Scan for the cell matching the given text and deliver its (X, Y) coordinate at center. 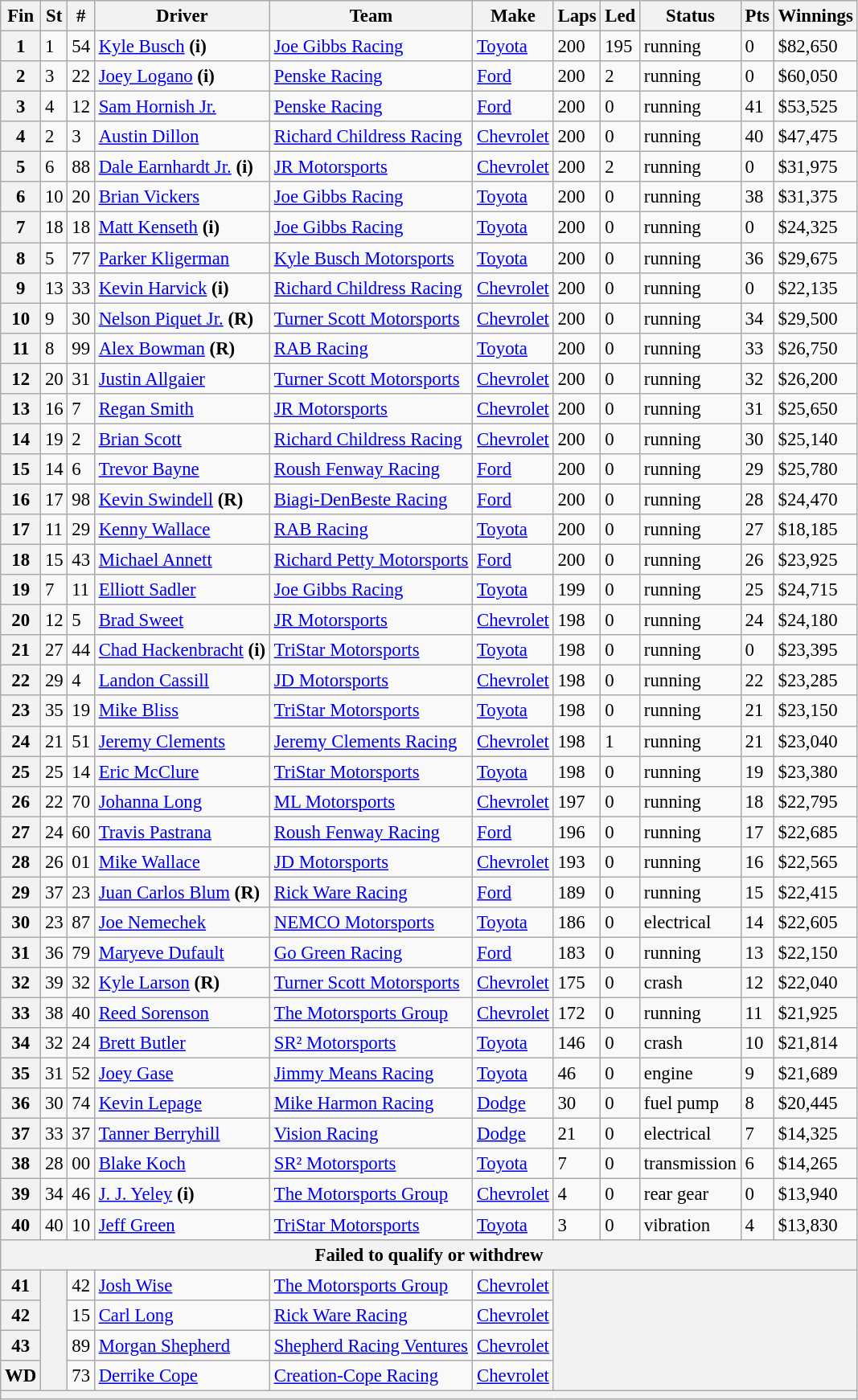
$14,325 (815, 1134)
175 (577, 983)
Trevor Bayne (182, 469)
$23,285 (815, 681)
$24,180 (815, 620)
St (55, 16)
Richard Petty Motorsports (371, 560)
Blake Koch (182, 1165)
$25,650 (815, 409)
Tanner Berryhill (182, 1134)
98 (80, 499)
Creation-Cope Racing (371, 1376)
engine (690, 1074)
Elliott Sadler (182, 590)
Shepherd Racing Ventures (371, 1345)
$22,685 (815, 832)
89 (80, 1345)
Eric McClure (182, 772)
Pts (757, 16)
$21,814 (815, 1043)
Alex Bowman (R) (182, 348)
73 (80, 1376)
Kevin Lepage (182, 1103)
Biagi-DenBeste Racing (371, 499)
Joey Logano (i) (182, 76)
52 (80, 1074)
rear gear (690, 1194)
Driver (182, 16)
Landon Cassill (182, 681)
NEMCO Motorsports (371, 923)
193 (577, 862)
00 (80, 1165)
54 (80, 47)
$13,830 (815, 1225)
$23,925 (815, 560)
146 (577, 1043)
Carl Long (182, 1315)
$25,140 (815, 439)
$53,525 (815, 107)
$26,750 (815, 348)
197 (577, 801)
$82,650 (815, 47)
195 (621, 47)
$26,200 (815, 379)
51 (80, 741)
99 (80, 348)
Michael Annett (182, 560)
fuel pump (690, 1103)
60 (80, 832)
$23,040 (815, 741)
Led (621, 16)
$13,940 (815, 1194)
vibration (690, 1225)
$22,135 (815, 288)
Brad Sweet (182, 620)
Morgan Shepherd (182, 1345)
Fin (21, 16)
Failed to qualify or withdrew (429, 1255)
Brian Scott (182, 439)
172 (577, 1013)
Travis Pastrana (182, 832)
74 (80, 1103)
Justin Allgaier (182, 379)
Kenny Wallace (182, 530)
Go Green Racing (371, 952)
Kyle Busch Motorsports (371, 258)
Kyle Busch (i) (182, 47)
Sam Hornish Jr. (182, 107)
Brett Butler (182, 1043)
$22,415 (815, 892)
Jeremy Clements (182, 741)
Joey Gase (182, 1074)
189 (577, 892)
Parker Kligerman (182, 258)
Austin Dillon (182, 137)
$21,925 (815, 1013)
Kevin Harvick (i) (182, 288)
Joe Nemechek (182, 923)
Regan Smith (182, 409)
$29,675 (815, 258)
$60,050 (815, 76)
$22,040 (815, 983)
Mike Harmon Racing (371, 1103)
183 (577, 952)
Nelson Piquet Jr. (R) (182, 318)
Matt Kenseth (i) (182, 227)
$25,780 (815, 469)
Kevin Swindell (R) (182, 499)
Kyle Larson (R) (182, 983)
$24,715 (815, 590)
$24,325 (815, 227)
Maryeve Dufault (182, 952)
44 (80, 650)
$22,605 (815, 923)
01 (80, 862)
Winnings (815, 16)
transmission (690, 1165)
87 (80, 923)
Team (371, 16)
Mike Bliss (182, 711)
Brian Vickers (182, 197)
$31,375 (815, 197)
196 (577, 832)
$18,185 (815, 530)
$22,150 (815, 952)
Jeff Green (182, 1225)
Juan Carlos Blum (R) (182, 892)
J. J. Yeley (i) (182, 1194)
79 (80, 952)
Chad Hackenbracht (i) (182, 650)
Jeremy Clements Racing (371, 741)
70 (80, 801)
Jimmy Means Racing (371, 1074)
88 (80, 167)
WD (21, 1376)
Dale Earnhardt Jr. (i) (182, 167)
Derrike Cope (182, 1376)
$23,150 (815, 711)
# (80, 16)
$47,475 (815, 137)
ML Motorsports (371, 801)
186 (577, 923)
$23,380 (815, 772)
Johanna Long (182, 801)
Reed Sorenson (182, 1013)
$14,265 (815, 1165)
77 (80, 258)
$23,395 (815, 650)
$22,565 (815, 862)
Vision Racing (371, 1134)
Status (690, 16)
$21,689 (815, 1074)
$24,470 (815, 499)
Laps (577, 16)
Mike Wallace (182, 862)
Make (513, 16)
$20,445 (815, 1103)
Josh Wise (182, 1285)
$31,975 (815, 167)
$22,795 (815, 801)
199 (577, 590)
$29,500 (815, 318)
